Search for the cell housing the specified text and yield its (X, Y) center coordinate. 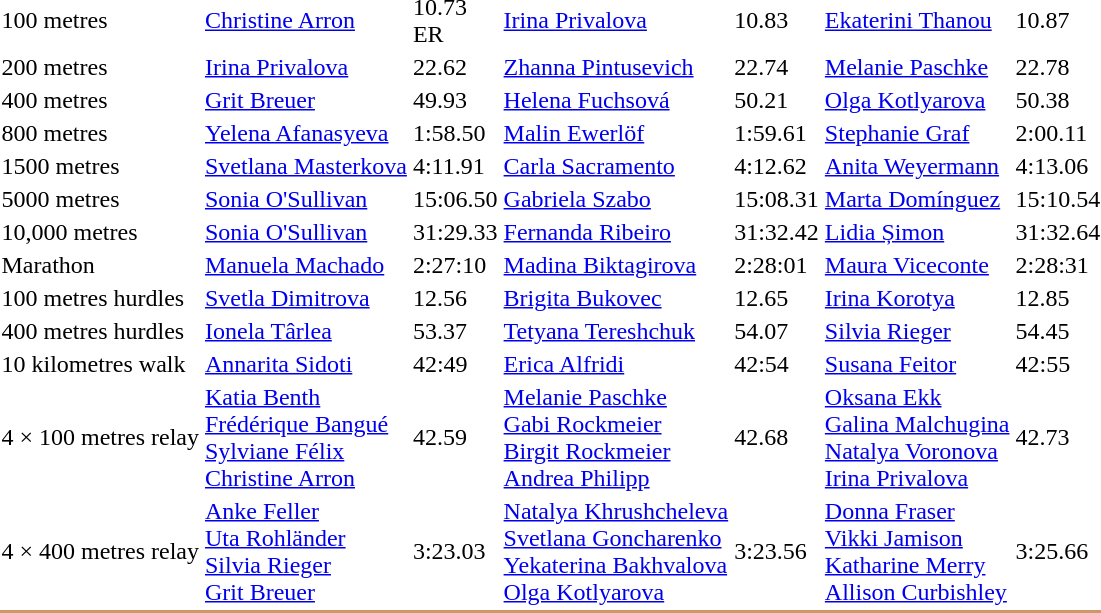
Melanie Paschke Gabi Rockmeier Birgit RockmeierAndrea Philipp (616, 438)
Erica Alfridi (616, 364)
22.74 (777, 67)
Zhanna Pintusevich (616, 67)
50.21 (777, 100)
Tetyana Tereshchuk (616, 331)
Marta Domínguez (917, 199)
Ionela Târlea (306, 331)
42.59 (455, 438)
22.62 (455, 67)
Svetlana Masterkova (306, 166)
400 metres (100, 100)
Irina Privalova (306, 67)
54.07 (777, 331)
Irina Korotya (917, 298)
Donna Fraser Vikki Jamison Katharine Merry Allison Curbishley (917, 552)
Brigita Bukovec (616, 298)
42.68 (777, 438)
Fernanda Ribeiro (616, 232)
12.65 (777, 298)
800 metres (100, 133)
3:23.56 (777, 552)
Manuela Machado (306, 265)
15:06.50 (455, 199)
42:49 (455, 364)
Anita Weyermann (917, 166)
10 kilometres walk (100, 364)
Natalya Khrushcheleva Svetlana Goncharenko Yekaterina Bakhvalova Olga Kotlyarova (616, 552)
31:32.42 (777, 232)
Annarita Sidoti (306, 364)
Katia BenthFrédérique Bangué Sylviane Félix Christine Arron (306, 438)
100 metres hurdles (100, 298)
4 × 100 metres relay (100, 438)
53.37 (455, 331)
Anke Feller Uta Rohländer Silvia Rieger Grit Breuer (306, 552)
Maura Viceconte (917, 265)
Svetla Dimitrova (306, 298)
42:54 (777, 364)
200 metres (100, 67)
4 × 400 metres relay (100, 552)
Melanie Paschke (917, 67)
Marathon (100, 265)
Yelena Afanasyeva (306, 133)
Olga Kotlyarova (917, 100)
Gabriela Szabo (616, 199)
Susana Feitor (917, 364)
Oksana Ekk Galina Malchugina Natalya Voronova Irina Privalova (917, 438)
Grit Breuer (306, 100)
Silvia Rieger (917, 331)
Carla Sacramento (616, 166)
Helena Fuchsová (616, 100)
1:59.61 (777, 133)
1500 metres (100, 166)
400 metres hurdles (100, 331)
1:58.50 (455, 133)
31:29.33 (455, 232)
12.56 (455, 298)
4:11.91 (455, 166)
Stephanie Graf (917, 133)
Malin Ewerlöf (616, 133)
2:27:10 (455, 265)
3:23.03 (455, 552)
4:12.62 (777, 166)
49.93 (455, 100)
5000 metres (100, 199)
Madina Biktagirova (616, 265)
2:28:01 (777, 265)
10,000 metres (100, 232)
15:08.31 (777, 199)
Lidia Șimon (917, 232)
